Pinpoint the cell where the given text exists, returning its (x, y) midpoint coordinate. 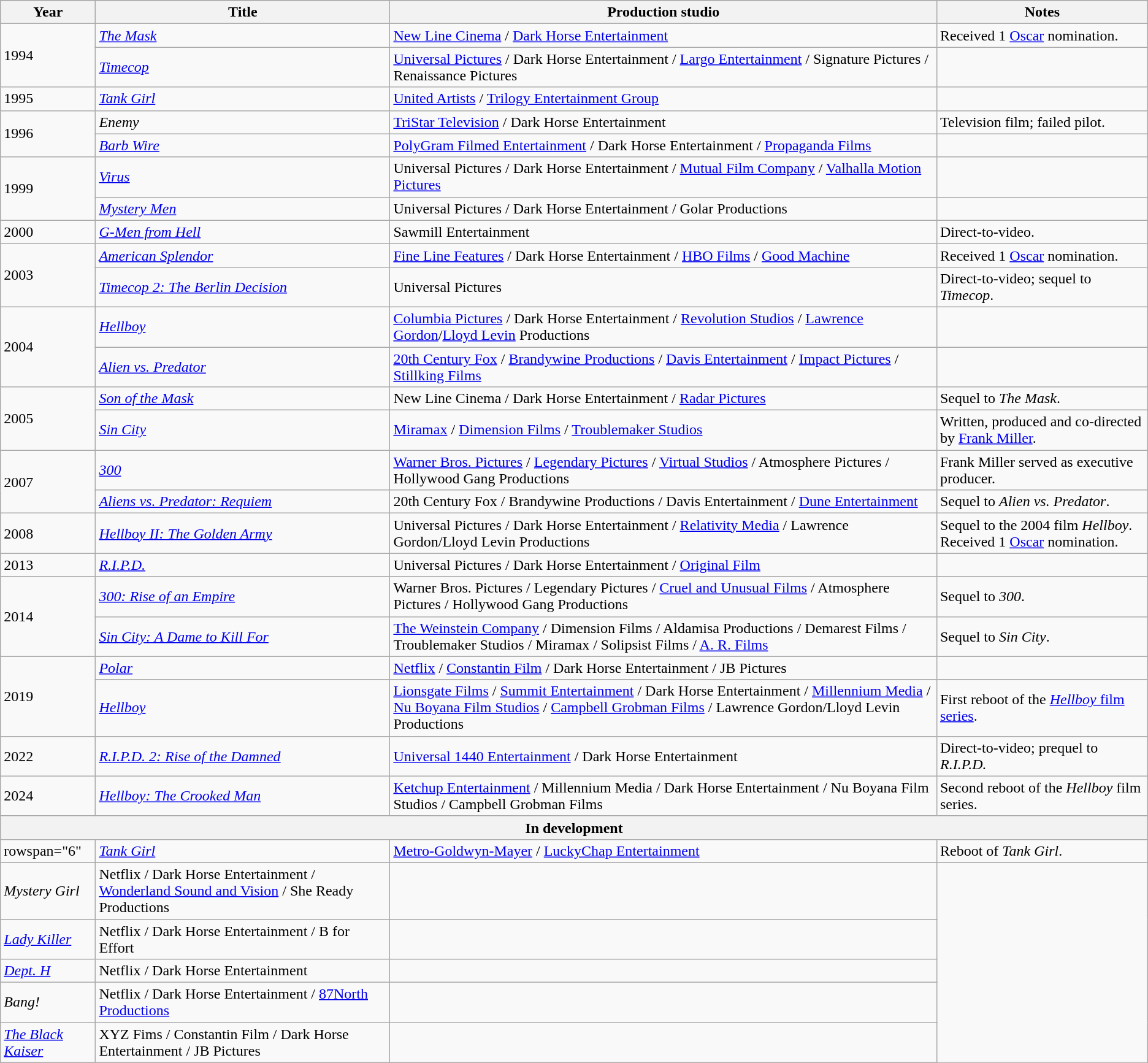
Notes (1042, 12)
New Line Cinema / Dark Horse Entertainment / Radar Pictures (664, 399)
2005 (48, 418)
Year (48, 12)
2007 (48, 482)
Universal Pictures (664, 287)
300 (243, 470)
Warner Bros. Pictures / Legendary Pictures / Virtual Studios / Atmosphere Pictures / Hollywood Gang Productions (664, 470)
2013 (48, 565)
Timecop (243, 67)
Dept. H (48, 971)
Frank Miller served as executive producer. (1042, 470)
Sawmill Entertainment (664, 232)
Netflix / Dark Horse Entertainment / 87North Productions (243, 1002)
Son of the Mask (243, 399)
Reboot of Tank Girl. (1042, 851)
Universal Pictures / Dark Horse Entertainment / Relativity Media / Lawrence Gordon/Lloyd Levin Productions (664, 534)
Sequel to Alien vs. Predator. (1042, 502)
Hellboy II: The Golden Army (243, 534)
Sin City (243, 431)
Sin City: A Dame to Kill For (243, 637)
2014 (48, 616)
The Mask (243, 36)
The Black Kaiser (48, 1043)
In development (574, 827)
2000 (48, 232)
Universal 1440 Entertainment / Dark Horse Entertainment (664, 756)
Fine Line Features / Dark Horse Entertainment / HBO Films / Good Machine (664, 255)
Universal Pictures / Dark Horse Entertainment / Golar Productions (664, 209)
2004 (48, 347)
1995 (48, 99)
Netflix / Dark Horse Entertainment / Wonderland Sound and Vision / She Ready Productions (243, 891)
Enemy (243, 122)
Lady Killer (48, 938)
Sequel to The Mask. (1042, 399)
2022 (48, 756)
Virus (243, 177)
Netflix / Dark Horse Entertainment / B for Effort (243, 938)
Timecop 2: The Berlin Decision (243, 287)
Hellboy: The Crooked Man (243, 796)
Alien vs. Predator (243, 367)
2003 (48, 275)
300: Rise of an Empire (243, 596)
20th Century Fox / Brandywine Productions / Davis Entertainment / Impact Pictures / Stillking Films (664, 367)
United Artists / Trilogy Entertainment Group (664, 99)
First reboot of the Hellboy film series. (1042, 708)
Sequel to Sin City. (1042, 637)
Sequel to 300. (1042, 596)
Netflix / Dark Horse Entertainment (243, 971)
Television film; failed pilot. (1042, 122)
Polar (243, 668)
Mystery Girl (48, 891)
Ketchup Entertainment / Millennium Media / Dark Horse Entertainment / Nu Boyana Film Studios / Campbell Grobman Films (664, 796)
Title (243, 12)
The Weinstein Company / Dimension Films / Aldamisa Productions / Demarest Films / Troublemaker Studios / Miramax / Solipsist Films / A. R. Films (664, 637)
Production studio (664, 12)
G-Men from Hell (243, 232)
Direct-to-video; prequel to R.I.P.D. (1042, 756)
PolyGram Filmed Entertainment / Dark Horse Entertainment / Propaganda Films (664, 145)
Warner Bros. Pictures / Legendary Pictures / Cruel and Unusual Films / Atmosphere Pictures / Hollywood Gang Productions (664, 596)
Second reboot of the Hellboy film series. (1042, 796)
Bang! (48, 1002)
Aliens vs. Predator: Requiem (243, 502)
Sequel to the 2004 film Hellboy. Received 1 Oscar nomination. (1042, 534)
R.I.P.D. 2: Rise of the Damned (243, 756)
Miramax / Dimension Films / Troublemaker Studios (664, 431)
Direct-to-video. (1042, 232)
Columbia Pictures / Dark Horse Entertainment / Revolution Studios / Lawrence Gordon/Lloyd Levin Productions (664, 326)
20th Century Fox / Brandywine Productions / Davis Entertainment / Dune Entertainment (664, 502)
2019 (48, 696)
TriStar Television / Dark Horse Entertainment (664, 122)
1999 (48, 189)
Metro-Goldwyn-Mayer / LuckyChap Entertainment (664, 851)
1996 (48, 134)
American Splendor (243, 255)
1994 (48, 55)
2008 (48, 534)
Universal Pictures / Dark Horse Entertainment / Mutual Film Company / Valhalla Motion Pictures (664, 177)
Mystery Men (243, 209)
Barb Wire (243, 145)
XYZ Fims / Constantin Film / Dark Horse Entertainment / JB Pictures (243, 1043)
Written, produced and co-directed by Frank Miller. (1042, 431)
2024 (48, 796)
Netflix / Constantin Film / Dark Horse Entertainment / JB Pictures (664, 668)
R.I.P.D. (243, 565)
Universal Pictures / Dark Horse Entertainment / Original Film (664, 565)
New Line Cinema / Dark Horse Entertainment (664, 36)
Direct-to-video; sequel to Timecop. (1042, 287)
Universal Pictures / Dark Horse Entertainment / Largo Entertainment / Signature Pictures / Renaissance Pictures (664, 67)
rowspan="6" (48, 851)
